Provide the (x, y) coordinate of the cell's center where the given text is located.  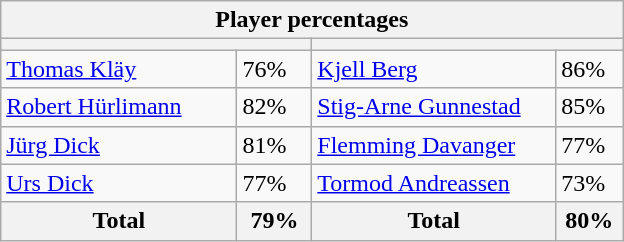
73% (590, 183)
80% (590, 221)
Stig-Arne Gunnestad (434, 107)
Jürg Dick (119, 145)
82% (274, 107)
Tormod Andreassen (434, 183)
Thomas Kläy (119, 69)
86% (590, 69)
Robert Hürlimann (119, 107)
79% (274, 221)
85% (590, 107)
Kjell Berg (434, 69)
Flemming Davanger (434, 145)
Player percentages (312, 20)
81% (274, 145)
76% (274, 69)
Urs Dick (119, 183)
